Determine the [x, y] coordinate at the center of the cell enclosing the given text.  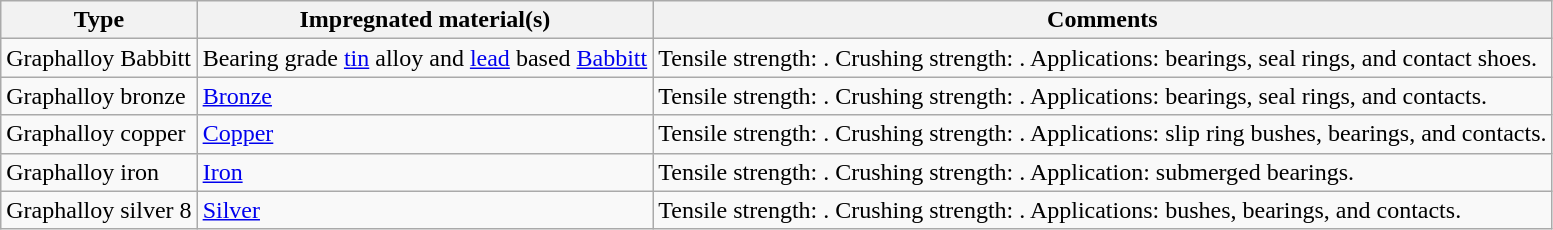
Graphalloy Babbitt [99, 58]
Comments [1102, 20]
Bearing grade tin alloy and lead based Babbitt [425, 58]
Tensile strength: . Crushing strength: . Applications: slip ring bushes, bearings, and contacts. [1102, 134]
Silver [425, 210]
Tensile strength: . Crushing strength: . Application: submerged bearings. [1102, 172]
Tensile strength: . Crushing strength: . Applications: bushes, bearings, and contacts. [1102, 210]
Tensile strength: . Crushing strength: . Applications: bearings, seal rings, and contacts. [1102, 96]
Graphalloy iron [99, 172]
Tensile strength: . Crushing strength: . Applications: bearings, seal rings, and contact shoes. [1102, 58]
Impregnated material(s) [425, 20]
Graphalloy copper [99, 134]
Copper [425, 134]
Iron [425, 172]
Bronze [425, 96]
Graphalloy bronze [99, 96]
Type [99, 20]
Graphalloy silver 8 [99, 210]
